For the text-containing cell, return its midpoint in [X, Y] coordinate format. 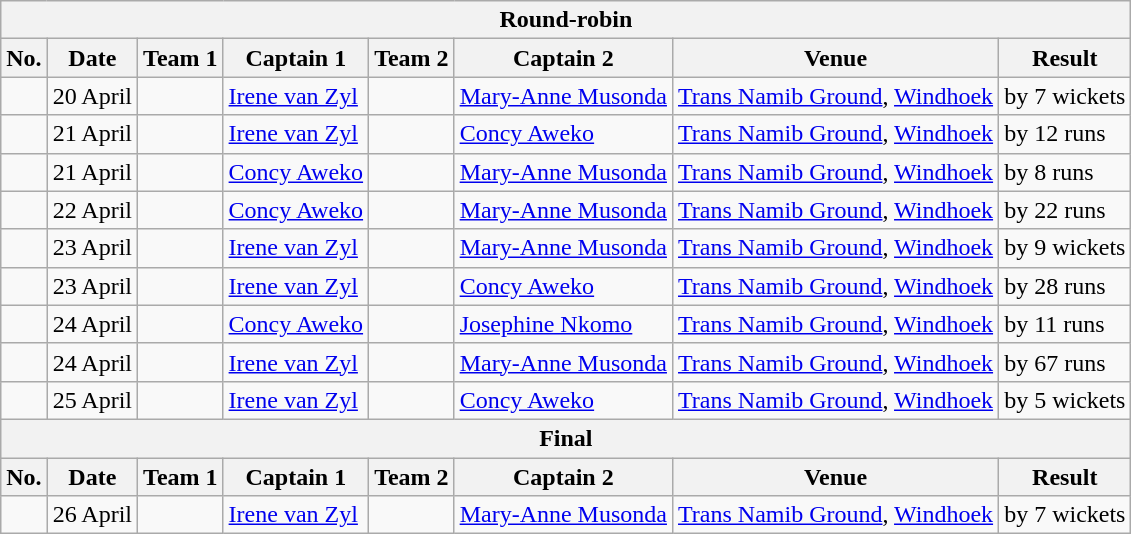
20 April [92, 96]
Round-robin [566, 20]
by 28 runs [1065, 286]
Final [566, 438]
by 11 runs [1065, 324]
by 8 runs [1065, 172]
25 April [92, 400]
26 April [92, 515]
by 5 wickets [1065, 400]
by 67 runs [1065, 362]
by 9 wickets [1065, 248]
by 22 runs [1065, 210]
Josephine Nkomo [563, 324]
22 April [92, 210]
by 12 runs [1065, 134]
